Search for the cell housing the specified text and yield its [x, y] center coordinate. 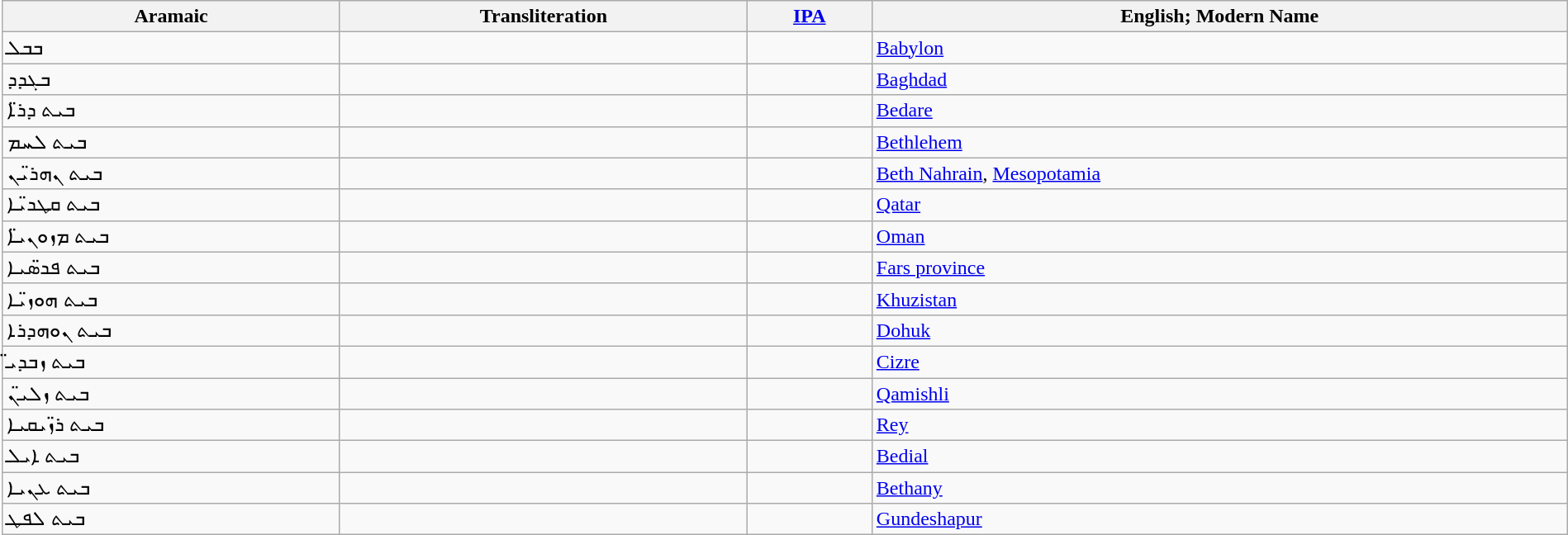
Baghdad [1219, 79]
ܒܝܬ ܠܚܡ [172, 142]
Beth Nahrain, Mesopotamia [1219, 173]
Bethany [1219, 488]
Gundeshapur [1219, 519]
Bedare [1219, 111]
Cizre [1219, 362]
ܒܝܬ ܕܪ̈ܐ [172, 111]
IPA [810, 17]
Dohuk [1219, 330]
ܒܝܬ ܢܘܗܕܪܐ [172, 330]
Khuzistan [1219, 299]
Bedial [1219, 457]
ܒܝܬ ܙܒܕܝ̈ [172, 362]
ܒܝܬ ܪ̈ܙܝܩܝܐ [172, 425]
ܒܝܬ ܙܠܝ̈ܢ [172, 394]
ܒܒܠ [172, 48]
ܒܝܬ ܗܘܙ̈ܝܐ [172, 299]
Rey [1219, 425]
ܒܝܬ ܠܦܛ [172, 519]
ܒܝܬ ܩܛܖ̈ܝܐ [172, 205]
Bethlehem [1219, 142]
ܒܝܬ ܐܝܠ [172, 457]
Qatar [1219, 205]
ܒܝܬ ܢܗܪ̈ܝܢ [172, 173]
ܒܝܬ ܦܖ̈ܣܝܐ [172, 267]
ܒܝܬ ܥܢܝܐ [172, 488]
Transliteration [544, 17]
English; Modern Name [1219, 17]
Fars province [1219, 267]
Babylon [1219, 48]
Oman [1219, 236]
Qamishli [1219, 394]
Aramaic [172, 17]
ܒܓܕܕ [172, 79]
ܒܝܬ ܡܙܘܢܝ̈ܐ [172, 236]
